Identify which cell holds the provided text, then report its [x, y] central coordinate. 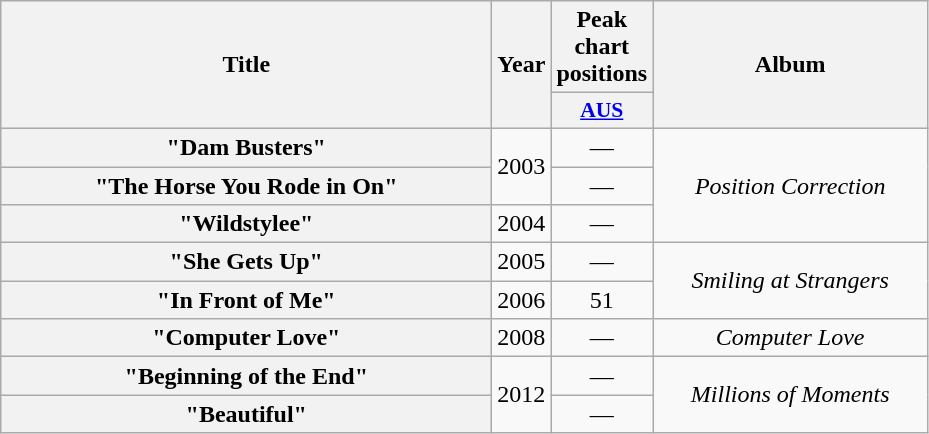
"She Gets Up" [246, 262]
Computer Love [790, 338]
2012 [522, 395]
"Dam Busters" [246, 147]
2008 [522, 338]
2006 [522, 300]
"Computer Love" [246, 338]
2005 [522, 262]
51 [602, 300]
Position Correction [790, 185]
"Beautiful" [246, 414]
"Beginning of the End" [246, 376]
Smiling at Strangers [790, 281]
"Wildstylee" [246, 224]
2003 [522, 166]
Year [522, 65]
AUS [602, 111]
"The Horse You Rode in On" [246, 185]
"In Front of Me" [246, 300]
Peak chart positions [602, 47]
2004 [522, 224]
Album [790, 65]
Millions of Moments [790, 395]
Title [246, 65]
